Extract the [X, Y] coordinate from the center of the cell holding the provided text.  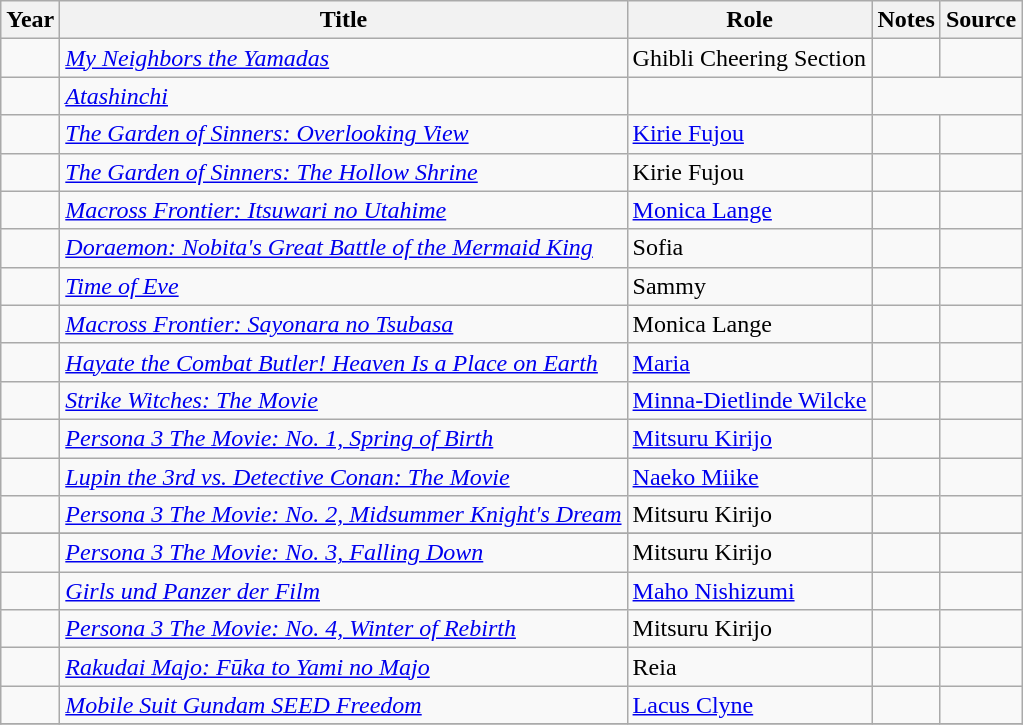
Maho Nishizumi [750, 591]
Persona 3 The Movie: No. 2, Midsummer Knight's Dream [344, 515]
Notes [906, 20]
Lacus Clyne [750, 705]
Mobile Suit Gundam SEED Freedom [344, 705]
Lupin the 3rd vs. Detective Conan: The Movie [344, 477]
Maria [750, 362]
Macross Frontier: Itsuwari no Utahime [344, 210]
Sofia [750, 248]
Source [980, 20]
Persona 3 The Movie: No. 1, Spring of Birth [344, 438]
My Neighbors the Yamadas [344, 58]
Doraemon: Nobita's Great Battle of the Mermaid King [344, 248]
Girls und Panzer der Film [344, 591]
Persona 3 The Movie: No. 4, Winter of Rebirth [344, 629]
Reia [750, 667]
Role [750, 20]
Atashinchi [344, 96]
Ghibli Cheering Section [750, 58]
Sammy [750, 286]
Time of Eve [344, 286]
Hayate the Combat Butler! Heaven Is a Place on Earth [344, 362]
The Garden of Sinners: Overlooking View [344, 134]
The Garden of Sinners: The Hollow Shrine [344, 172]
Rakudai Majo: Fūka to Yami no Majo [344, 667]
Title [344, 20]
Strike Witches: The Movie [344, 400]
Persona 3 The Movie: No. 3, Falling Down [344, 553]
Macross Frontier: Sayonara no Tsubasa [344, 324]
Year [30, 20]
Minna-Dietlinde Wilcke [750, 400]
Naeko Miike [750, 477]
